Return the (X, Y) coordinate for the center point of the cell that contains the specified text.  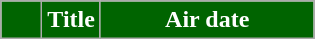
Title (72, 20)
Air date (207, 20)
